Provide the [X, Y] coordinate of the cell's center where the given text is located.  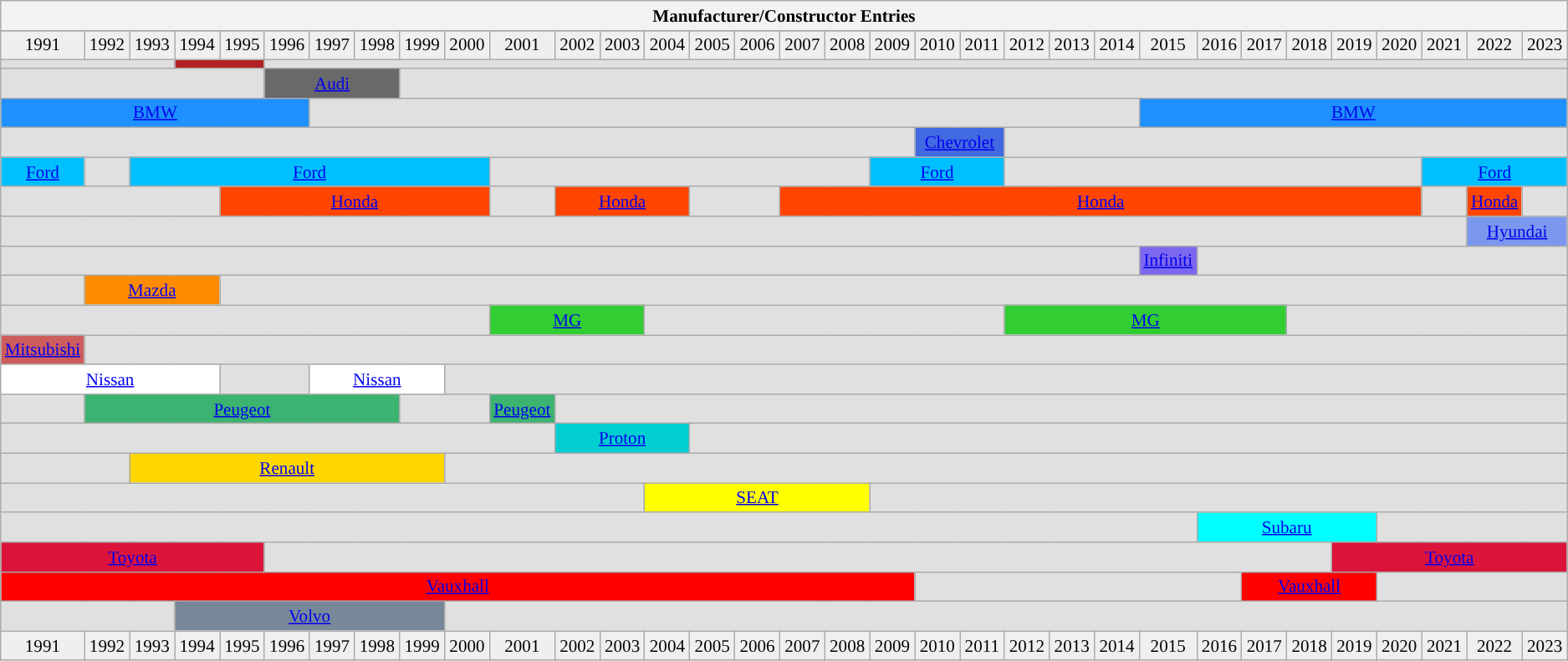
Hyundai [1517, 231]
Mitsubishi [43, 349]
Volvo [309, 617]
Subaru [1286, 526]
Chevrolet [960, 142]
Renault [288, 468]
SEAT [758, 498]
Mazda [152, 291]
Audi [331, 84]
Proton [622, 438]
Manufacturer/Constructor Entries [784, 15]
Infiniti [1167, 261]
